Extract the (x, y) coordinate from the center of the cell holding the provided text.  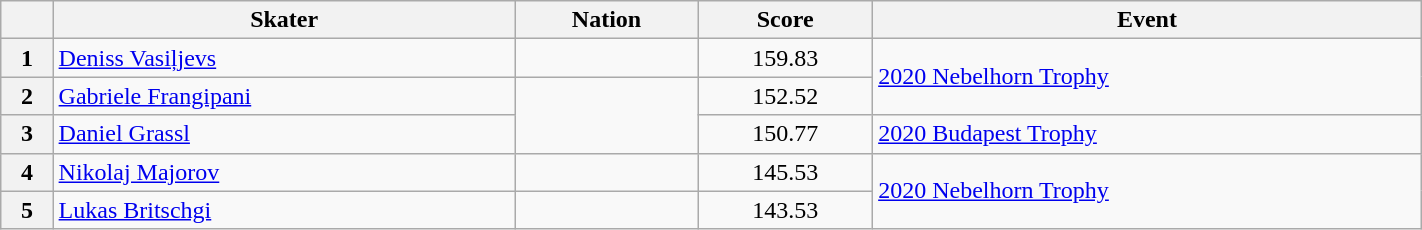
145.53 (786, 172)
Nikolaj Majorov (284, 172)
Deniss Vasiļjevs (284, 58)
Daniel Grassl (284, 134)
Skater (284, 20)
150.77 (786, 134)
152.52 (786, 96)
159.83 (786, 58)
5 (27, 210)
3 (27, 134)
Nation (606, 20)
4 (27, 172)
Score (786, 20)
2020 Budapest Trophy (1148, 134)
2 (27, 96)
Event (1148, 20)
143.53 (786, 210)
1 (27, 58)
Gabriele Frangipani (284, 96)
Lukas Britschgi (284, 210)
